Scan for the cell matching the given text and deliver its (X, Y) coordinate at center. 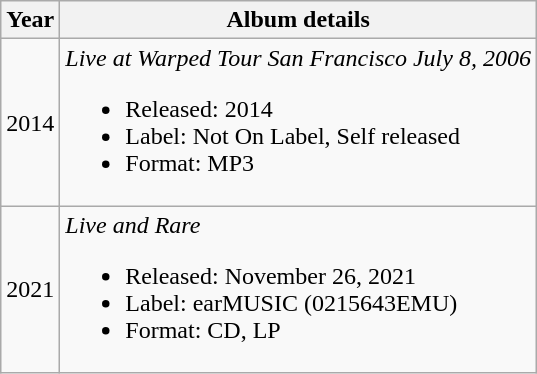
Live and RareReleased: November 26, 2021Label: earMUSIC (0215643EMU)Format: CD, LP (298, 290)
Live at Warped Tour San Francisco July 8, 2006Released: 2014Label: Not On Label, Self releasedFormat: MP3 (298, 122)
Album details (298, 20)
2014 (30, 122)
2021 (30, 290)
Year (30, 20)
